Extract the (X, Y) coordinate from the center of the cell holding the provided text.  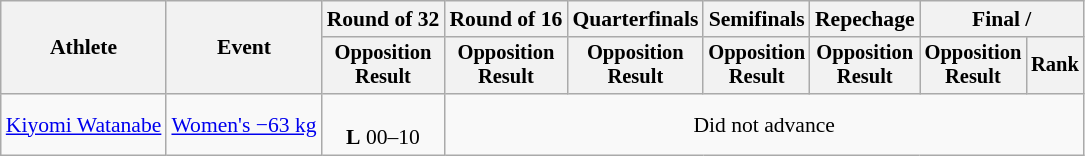
Rank (1055, 66)
L 00–10 (384, 124)
Round of 32 (384, 19)
Final / (1002, 19)
Semifinals (756, 19)
Repechage (865, 19)
Women's −63 kg (244, 124)
Athlete (84, 48)
Did not advance (764, 124)
Quarterfinals (635, 19)
Event (244, 48)
Kiyomi Watanabe (84, 124)
Round of 16 (506, 19)
